Find where the given text appears and provide that cell's center as (X, Y) coordinate. 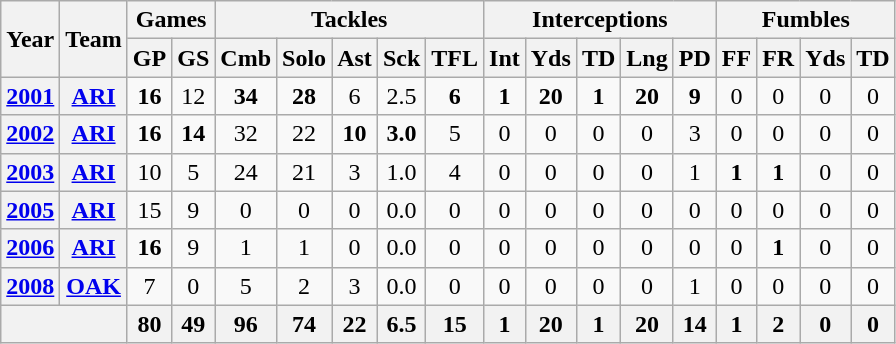
FR (778, 58)
TFL (455, 58)
96 (246, 324)
2003 (30, 172)
21 (304, 172)
Interceptions (600, 20)
34 (246, 96)
6.5 (401, 324)
Ast (355, 58)
2.5 (401, 96)
7 (149, 286)
Games (170, 20)
Solo (304, 58)
FF (736, 58)
2001 (30, 96)
12 (194, 96)
28 (304, 96)
OAK (94, 286)
Cmb (246, 58)
GP (149, 58)
49 (194, 324)
Year (30, 39)
4 (455, 172)
Tackles (350, 20)
24 (246, 172)
Int (505, 58)
GS (194, 58)
32 (246, 134)
3.0 (401, 134)
2002 (30, 134)
Fumbles (806, 20)
2005 (30, 210)
1.0 (401, 172)
PD (694, 58)
74 (304, 324)
Team (94, 39)
Lng (647, 58)
2008 (30, 286)
80 (149, 324)
Sck (401, 58)
2006 (30, 248)
